Pinpoint the cell where the given text exists, returning its [x, y] midpoint coordinate. 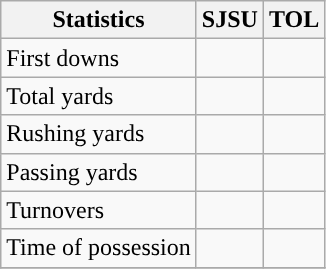
Rushing yards [99, 134]
Statistics [99, 20]
Turnovers [99, 210]
Passing yards [99, 172]
First downs [99, 58]
TOL [294, 20]
Time of possession [99, 248]
Total yards [99, 96]
SJSU [230, 20]
